Detect which cell encompasses the target text, then output its [X, Y] center coordinate. 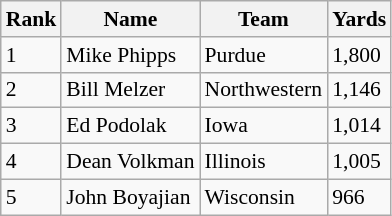
Ed Podolak [130, 126]
1,005 [359, 162]
Northwestern [264, 90]
1,146 [359, 90]
Wisconsin [264, 197]
John Boyajian [130, 197]
Yards [359, 19]
Rank [32, 19]
Illinois [264, 162]
5 [32, 197]
Name [130, 19]
Bill Melzer [130, 90]
1,014 [359, 126]
966 [359, 197]
1 [32, 55]
3 [32, 126]
4 [32, 162]
1,800 [359, 55]
Team [264, 19]
Iowa [264, 126]
Mike Phipps [130, 55]
Dean Volkman [130, 162]
Purdue [264, 55]
2 [32, 90]
